Output the [x, y] coordinate of the center of the cell containing the given text.  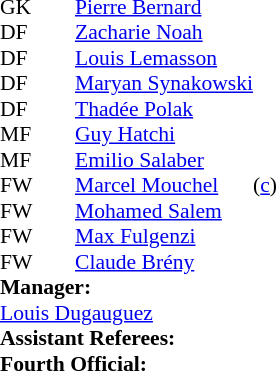
Louis Lemasson [164, 58]
Zacharie Noah [164, 33]
Marcel Mouchel [164, 185]
Claude Brény [164, 262]
Emilio Salaber [164, 160]
Manager: [126, 287]
Mohamed Salem [164, 211]
Thadée Polak [164, 109]
Maryan Synakowski [164, 83]
Guy Hatchi [164, 135]
Max Fulgenzi [164, 237]
